Determine the [X, Y] coordinate at the center of the cell enclosing the given text.  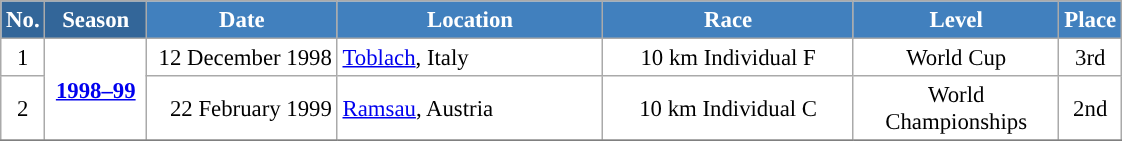
Level [956, 20]
Place [1090, 20]
Race [728, 20]
World Championships [956, 108]
10 km Individual C [728, 108]
1998–99 [96, 90]
2nd [1090, 108]
Toblach, Italy [470, 58]
10 km Individual F [728, 58]
3rd [1090, 58]
22 February 1999 [242, 108]
Season [96, 20]
World Cup [956, 58]
Date [242, 20]
Ramsau, Austria [470, 108]
Location [470, 20]
No. [23, 20]
2 [23, 108]
12 December 1998 [242, 58]
1 [23, 58]
